Extract the [X, Y] coordinate from the center of the cell holding the provided text.  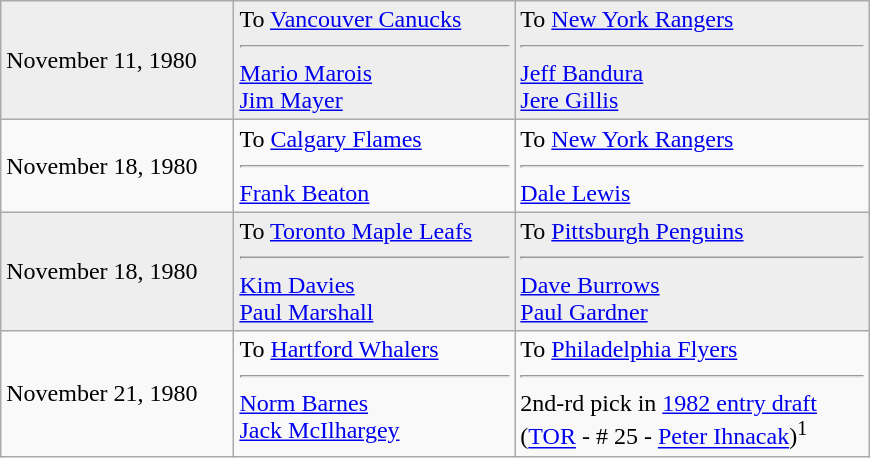
To Vancouver CanucksMario MaroisJim Mayer [374, 60]
To New York RangersDale Lewis [692, 166]
To Hartford WhalersNorm BarnesJack McIlhargey [374, 394]
To Pittsburgh PenguinsDave BurrowsPaul Gardner [692, 272]
November 21, 1980 [118, 394]
To New York RangersJeff BanduraJere Gillis [692, 60]
To Philadelphia Flyers2nd-rd pick in 1982 entry draft(TOR - # 25 - Peter Ihnacak)1 [692, 394]
November 11, 1980 [118, 60]
To Toronto Maple LeafsKim DaviesPaul Marshall [374, 272]
To Calgary FlamesFrank Beaton [374, 166]
